Return [x, y] of the center of cell containing provided text 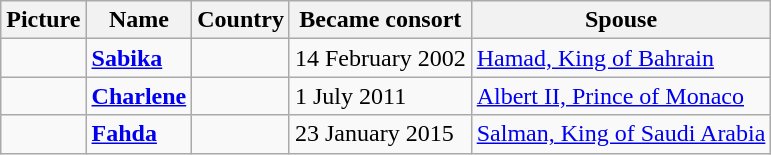
Fahda [139, 134]
Picture [44, 20]
1 July 2011 [380, 96]
Hamad, King of Bahrain [621, 58]
Salman, King of Saudi Arabia [621, 134]
Sabika [139, 58]
Albert II, Prince of Monaco [621, 96]
Name [139, 20]
Country [241, 20]
Spouse [621, 20]
Became consort [380, 20]
23 January 2015 [380, 134]
14 February 2002 [380, 58]
Charlene [139, 96]
